Search for the cell housing the specified text and yield its [X, Y] center coordinate. 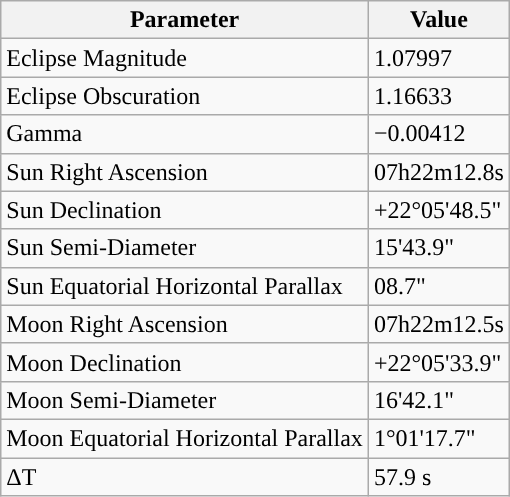
08.7" [438, 286]
+22°05'48.5" [438, 210]
Sun Semi-Diameter [185, 248]
Sun Right Ascension [185, 172]
07h22m12.5s [438, 324]
Gamma [185, 134]
Sun Declination [185, 210]
−0.00412 [438, 134]
Sun Equatorial Horizontal Parallax [185, 286]
15'43.9" [438, 248]
ΔT [185, 477]
Parameter [185, 20]
Eclipse Obscuration [185, 96]
07h22m12.8s [438, 172]
1.16633 [438, 96]
Eclipse Magnitude [185, 58]
+22°05'33.9" [438, 362]
Moon Declination [185, 362]
1°01'17.7" [438, 438]
Moon Right Ascension [185, 324]
Value [438, 20]
1.07997 [438, 58]
57.9 s [438, 477]
16'42.1" [438, 400]
Moon Semi-Diameter [185, 400]
Moon Equatorial Horizontal Parallax [185, 438]
